Scan for the cell matching the given text and deliver its (x, y) coordinate at center. 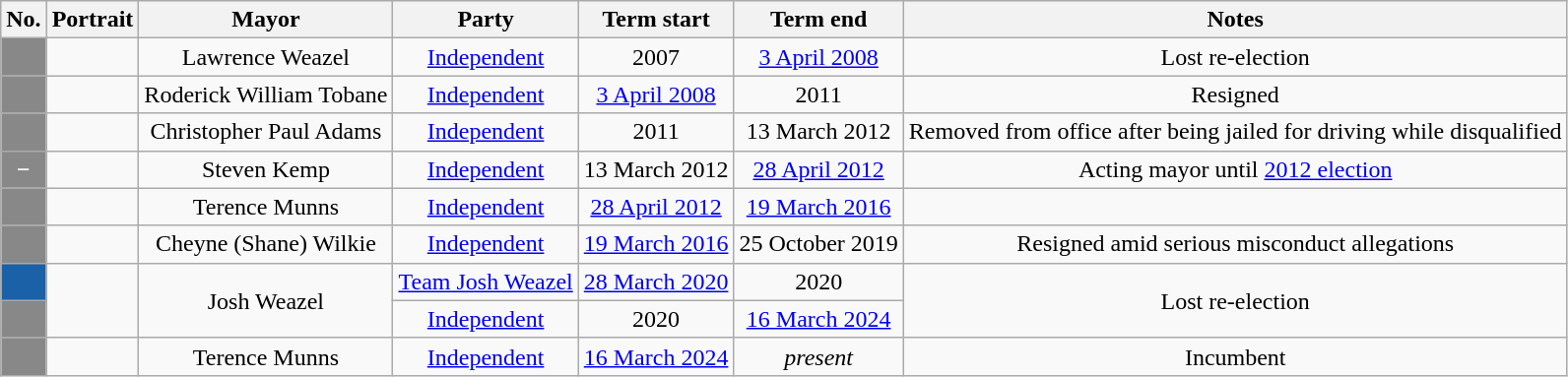
Portrait (93, 20)
Josh Weazel (266, 300)
Team Josh Weazel (486, 282)
Lawrence Weazel (266, 57)
Removed from office after being jailed for driving while disqualified (1235, 132)
Resigned amid serious misconduct allegations (1235, 244)
present (818, 356)
2007 (656, 57)
Christopher Paul Adams (266, 132)
Steven Kemp (266, 169)
No. (24, 20)
25 October 2019 (818, 244)
Notes (1235, 20)
Party (486, 20)
− (24, 169)
Acting mayor until 2012 election (1235, 169)
Resigned (1235, 94)
Incumbent (1235, 356)
Roderick William Tobane (266, 94)
Term start (656, 20)
Cheyne (Shane) Wilkie (266, 244)
Term end (818, 20)
Mayor (266, 20)
28 March 2020 (656, 282)
